Return (x, y) of the center of cell containing provided text 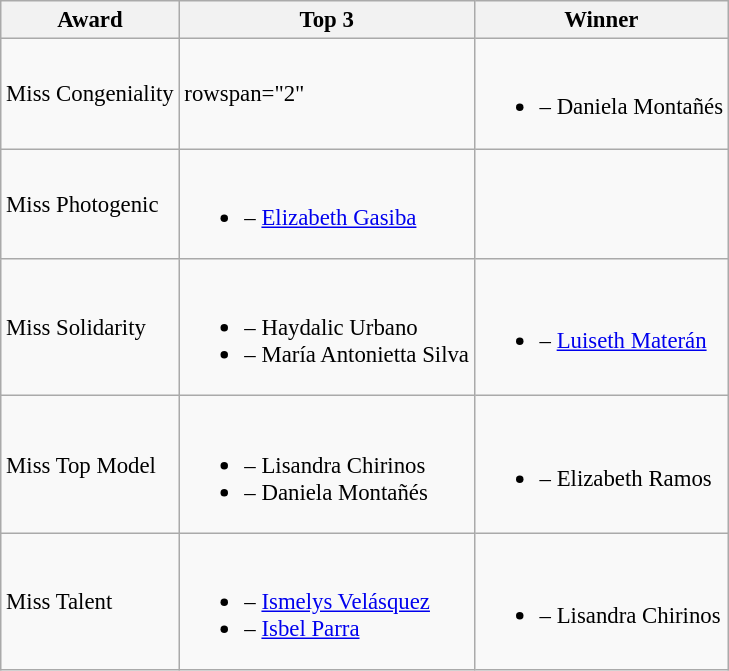
– Elizabeth Gasiba (326, 204)
– Haydalic Urbano – María Antonietta Silva (326, 328)
Miss Solidarity (90, 328)
– Ismelys Velásquez – Isbel Parra (326, 602)
– Lisandra Chirinos (601, 602)
– Daniela Montañés (601, 94)
rowspan="2" (326, 94)
Top 3 (326, 20)
Miss Top Model (90, 464)
Miss Congeniality (90, 94)
Winner (601, 20)
Miss Photogenic (90, 204)
– Luiseth Materán (601, 328)
– Lisandra Chirinos – Daniela Montañés (326, 464)
– Elizabeth Ramos (601, 464)
Award (90, 20)
Miss Talent (90, 602)
